For the text-containing cell, return its midpoint in [x, y] coordinate format. 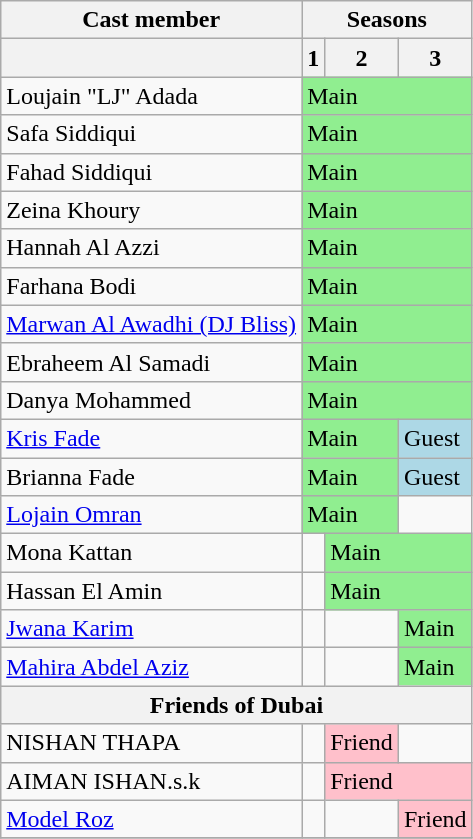
Safa Siddiqui [152, 134]
Jwana Karim [152, 629]
Farhana Bodi [152, 286]
1 [314, 58]
Friends of Dubai [236, 705]
Mahira Abdel Aziz [152, 667]
Ebraheem Al Samadi [152, 362]
Zeina Khoury [152, 210]
Seasons [388, 20]
NISHAN THAPA [152, 743]
AIMAN ISHAN.s.k [152, 781]
Model Roz [152, 819]
2 [362, 58]
Hannah Al Azzi [152, 248]
Kris Fade [152, 438]
Marwan Al Awadhi (DJ Bliss) [152, 324]
Hassan El Amin [152, 591]
Mona Kattan [152, 553]
Danya Mohammed [152, 400]
3 [435, 58]
Cast member [152, 20]
Fahad Siddiqui [152, 172]
Loujain "LJ" Adada [152, 96]
Lojain Omran [152, 515]
Brianna Fade [152, 477]
